Scan for the cell matching the given text and deliver its (X, Y) coordinate at center. 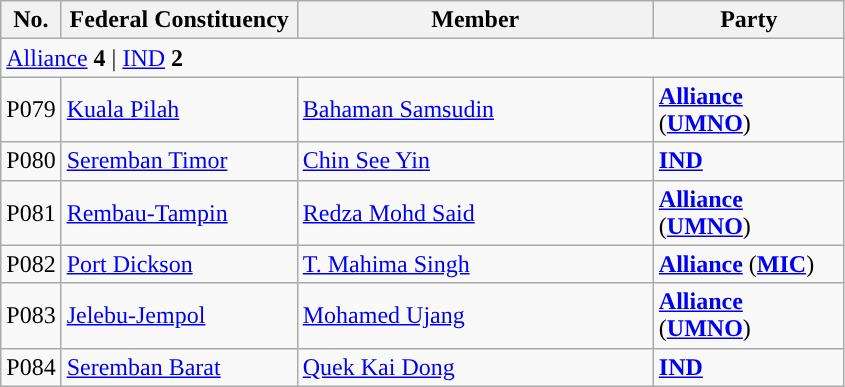
Port Dickson (179, 264)
Mohamed Ujang (475, 316)
Quek Kai Dong (475, 367)
Kuala Pilah (179, 110)
Seremban Barat (179, 367)
P079 (31, 110)
Alliance (MIC) (748, 264)
P082 (31, 264)
T. Mahima Singh (475, 264)
Alliance 4 | IND 2 (423, 58)
Redza Mohd Said (475, 212)
Jelebu-Jempol (179, 316)
Rembau-Tampin (179, 212)
P081 (31, 212)
P083 (31, 316)
Party (748, 20)
P080 (31, 161)
Member (475, 20)
P084 (31, 367)
Chin See Yin (475, 161)
No. (31, 20)
Bahaman Samsudin (475, 110)
Seremban Timor (179, 161)
Federal Constituency (179, 20)
